Return (X, Y) of the center of cell containing provided text 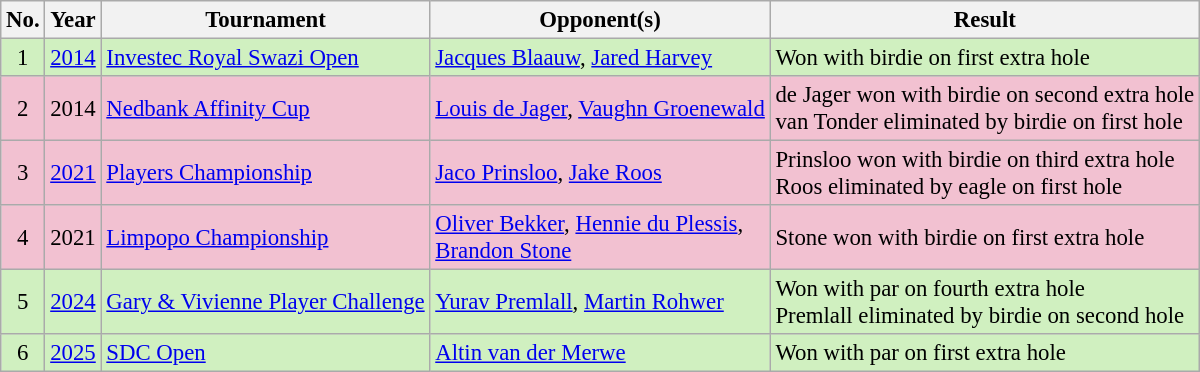
Yurav Premlall, Martin Rohwer (600, 302)
de Jager won with birdie on second extra holevan Tonder eliminated by birdie on first hole (984, 108)
Won with birdie on first extra hole (984, 58)
2 (23, 108)
6 (23, 353)
No. (23, 20)
Oliver Bekker, Hennie du Plessis, Brandon Stone (600, 238)
Players Championship (266, 174)
Gary & Vivienne Player Challenge (266, 302)
3 (23, 174)
Nedbank Affinity Cup (266, 108)
Prinsloo won with birdie on third extra holeRoos eliminated by eagle on first hole (984, 174)
4 (23, 238)
Investec Royal Swazi Open (266, 58)
2024 (73, 302)
Result (984, 20)
Year (73, 20)
Limpopo Championship (266, 238)
Louis de Jager, Vaughn Groenewald (600, 108)
1 (23, 58)
Opponent(s) (600, 20)
Tournament (266, 20)
2025 (73, 353)
SDC Open (266, 353)
Jaco Prinsloo, Jake Roos (600, 174)
Stone won with birdie on first extra hole (984, 238)
Won with par on first extra hole (984, 353)
Altin van der Merwe (600, 353)
Jacques Blaauw, Jared Harvey (600, 58)
Won with par on fourth extra holePremlall eliminated by birdie on second hole (984, 302)
5 (23, 302)
